Identify which cell holds the provided text, then report its [X, Y] central coordinate. 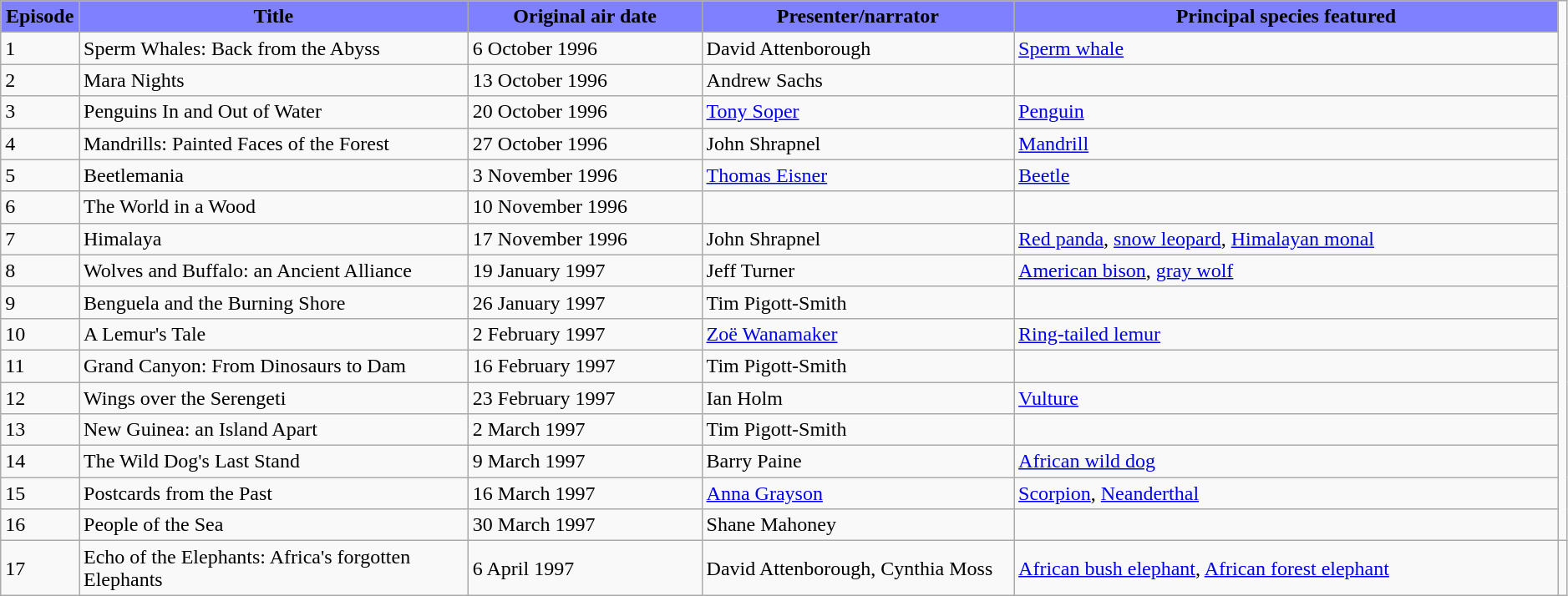
2 [40, 80]
12 [40, 398]
1 [40, 48]
19 January 1997 [585, 270]
Presenter/narrator [858, 17]
15 [40, 493]
David Attenborough [858, 48]
Red panda, snow leopard, Himalayan monal [1286, 239]
Mandrill [1286, 144]
9 March 1997 [585, 462]
Grand Canyon: From Dinosaurs to Dam [273, 366]
Himalaya [273, 239]
13 [40, 430]
Sperm Whales: Back from the Abyss [273, 48]
7 [40, 239]
The World in a Wood [273, 207]
American bison, gray wolf [1286, 270]
Scorpion, Neanderthal [1286, 493]
Andrew Sachs [858, 80]
Thomas Eisner [858, 175]
16 February 1997 [585, 366]
David Attenborough, Cynthia Moss [858, 568]
Vulture [1286, 398]
4 [40, 144]
Mara Nights [273, 80]
Penguins In and Out of Water [273, 112]
Benguela and the Burning Shore [273, 302]
26 January 1997 [585, 302]
African wild dog [1286, 462]
Episode [40, 17]
Postcards from the Past [273, 493]
17 November 1996 [585, 239]
Barry Paine [858, 462]
Title [273, 17]
Principal species featured [1286, 17]
Penguin [1286, 112]
23 February 1997 [585, 398]
16 March 1997 [585, 493]
6 October 1996 [585, 48]
Shane Mahoney [858, 525]
2 March 1997 [585, 430]
Beetle [1286, 175]
Jeff Turner [858, 270]
Tony Soper [858, 112]
5 [40, 175]
Echo of the Elephants: Africa's forgotten Elephants [273, 568]
20 October 1996 [585, 112]
27 October 1996 [585, 144]
Wings over the Serengeti [273, 398]
6 April 1997 [585, 568]
Zoë Wanamaker [858, 334]
3 November 1996 [585, 175]
10 [40, 334]
17 [40, 568]
30 March 1997 [585, 525]
13 October 1996 [585, 80]
Beetlemania [273, 175]
People of the Sea [273, 525]
Ring-tailed lemur [1286, 334]
Wolves and Buffalo: an Ancient Alliance [273, 270]
3 [40, 112]
Original air date [585, 17]
New Guinea: an Island Apart [273, 430]
16 [40, 525]
African bush elephant, African forest elephant [1286, 568]
11 [40, 366]
Mandrills: Painted Faces of the Forest [273, 144]
6 [40, 207]
10 November 1996 [585, 207]
14 [40, 462]
Sperm whale [1286, 48]
A Lemur's Tale [273, 334]
Anna Grayson [858, 493]
The Wild Dog's Last Stand [273, 462]
8 [40, 270]
9 [40, 302]
Ian Holm [858, 398]
2 February 1997 [585, 334]
